Identify which cell holds the provided text, then report its [x, y] central coordinate. 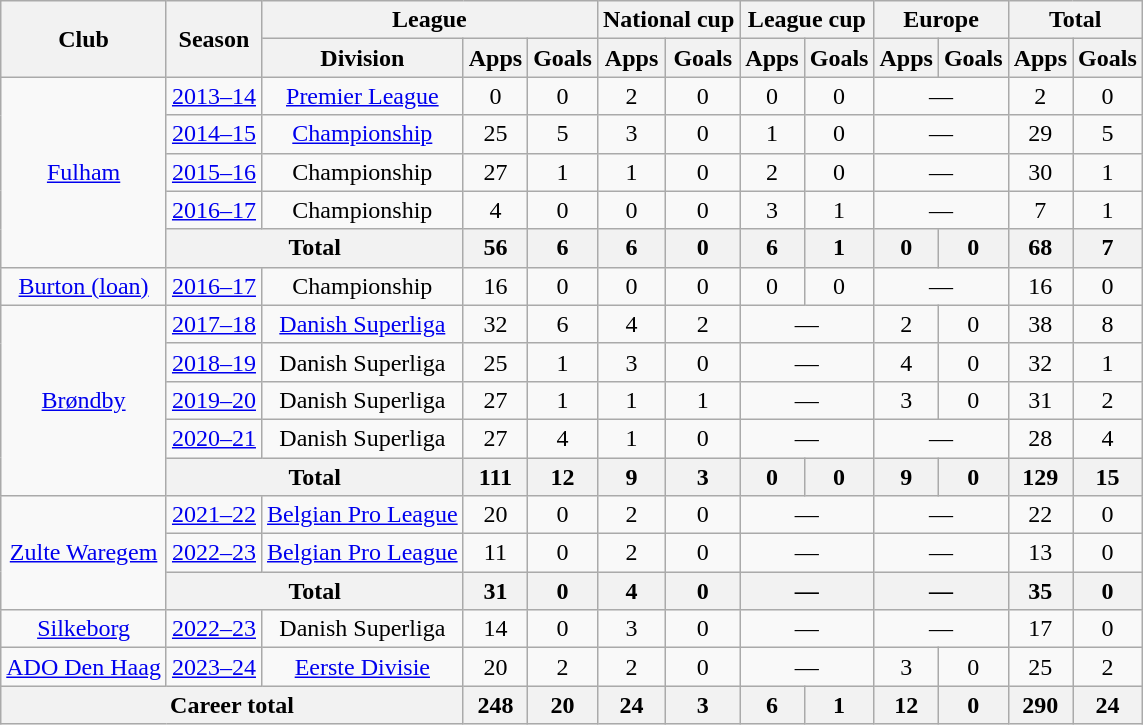
2017–18 [214, 324]
248 [495, 705]
Premier League [362, 96]
56 [495, 248]
30 [1040, 172]
2013–14 [214, 96]
2023–24 [214, 667]
8 [1108, 324]
Career total [232, 705]
68 [1040, 248]
ADO Den Haag [84, 667]
Europe [941, 20]
Division [362, 58]
2020–21 [214, 438]
29 [1040, 134]
Eerste Divisie [362, 667]
Club [84, 39]
15 [1108, 477]
13 [1040, 553]
38 [1040, 324]
14 [495, 629]
22 [1040, 515]
Fulham [84, 172]
290 [1040, 705]
35 [1040, 591]
17 [1040, 629]
129 [1040, 477]
Silkeborg [84, 629]
Zulte Waregem [84, 553]
2019–20 [214, 400]
2018–19 [214, 362]
28 [1040, 438]
National cup [668, 20]
2021–22 [214, 515]
2014–15 [214, 134]
League [429, 20]
2015–16 [214, 172]
Burton (loan) [84, 286]
111 [495, 477]
Season [214, 39]
League cup [807, 20]
Brøndby [84, 400]
11 [495, 553]
